Output the (X, Y) coordinate of the center of the cell containing the given text.  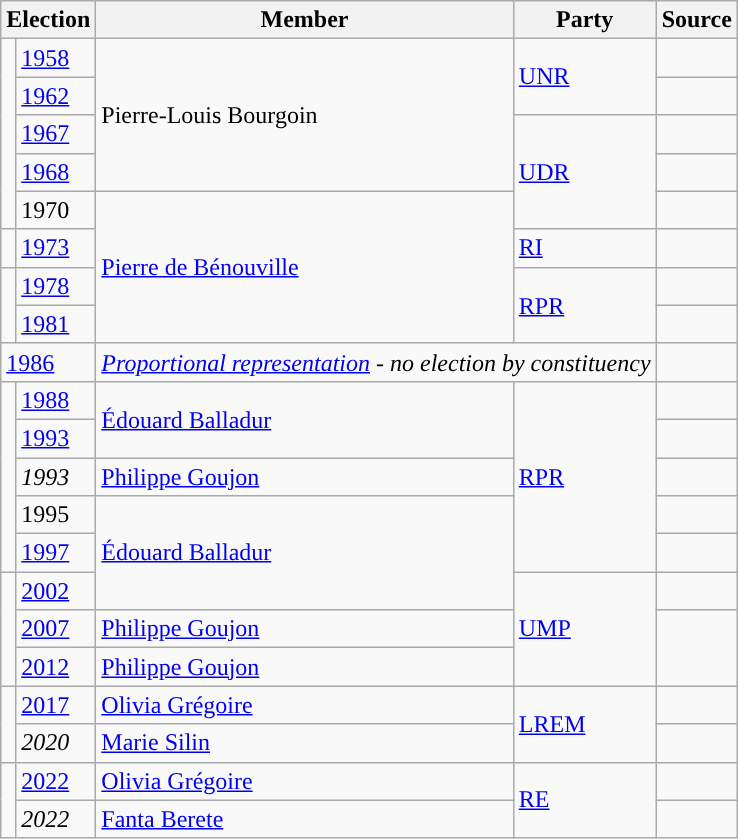
UNR (584, 77)
2020 (56, 743)
UMP (584, 629)
LREM (584, 724)
2012 (56, 667)
2002 (56, 591)
2017 (56, 705)
Member (304, 20)
1973 (56, 248)
1995 (56, 515)
1978 (56, 286)
1970 (56, 210)
1968 (56, 172)
Proportional representation - no election by constituency (376, 362)
1988 (56, 400)
Source (696, 20)
Marie Silin (304, 743)
1967 (56, 134)
1986 (48, 362)
1958 (56, 58)
Pierre-Louis Bourgoin (304, 115)
1981 (56, 324)
1962 (56, 96)
Election (48, 20)
UDR (584, 172)
1997 (56, 553)
2007 (56, 629)
RI (584, 248)
Party (584, 20)
Pierre de Bénouville (304, 267)
Fanta Berete (304, 819)
RE (584, 800)
